Search for the cell housing the specified text and yield its (X, Y) center coordinate. 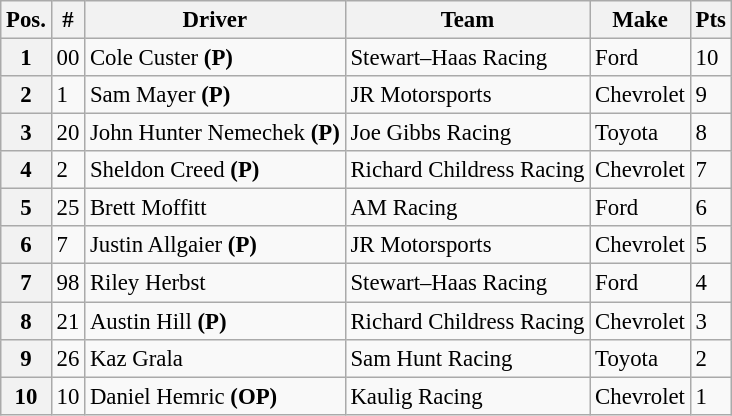
AM Racing (468, 208)
John Hunter Nemechek (P) (216, 133)
00 (68, 58)
Daniel Hemric (OP) (216, 396)
Justin Allgaier (P) (216, 245)
Kaulig Racing (468, 396)
25 (68, 208)
Sam Hunt Racing (468, 358)
Pos. (26, 20)
Kaz Grala (216, 358)
20 (68, 133)
Make (640, 20)
Sam Mayer (P) (216, 95)
Joe Gibbs Racing (468, 133)
Cole Custer (P) (216, 58)
Team (468, 20)
Driver (216, 20)
98 (68, 283)
21 (68, 321)
Pts (710, 20)
Sheldon Creed (P) (216, 170)
# (68, 20)
26 (68, 358)
Austin Hill (P) (216, 321)
Riley Herbst (216, 283)
Brett Moffitt (216, 208)
